For the text-containing cell, return its midpoint in (x, y) coordinate format. 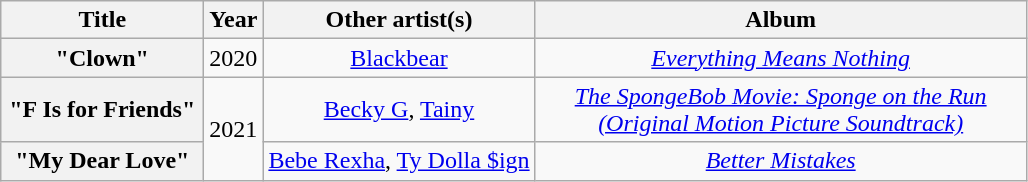
"My Dear Love" (102, 161)
Better Mistakes (780, 161)
"Clown" (102, 58)
"F Is for Friends" (102, 110)
Album (780, 20)
Title (102, 20)
Becky G, Tainy (399, 110)
Bebe Rexha, Ty Dolla $ign (399, 161)
2021 (234, 128)
Year (234, 20)
Everything Means Nothing (780, 58)
2020 (234, 58)
Blackbear (399, 58)
The SpongeBob Movie: Sponge on the Run (Original Motion Picture Soundtrack) (780, 110)
Other artist(s) (399, 20)
